Identify which cell holds the provided text, then report its (x, y) central coordinate. 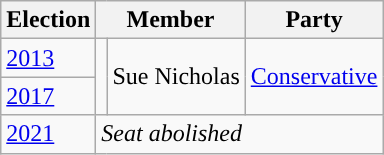
2013 (48, 58)
Conservative (314, 77)
2021 (48, 134)
2017 (48, 96)
Seat abolished (240, 134)
Sue Nicholas (176, 77)
Election (48, 20)
Member (170, 20)
Party (314, 20)
